Search for the cell housing the specified text and yield its [X, Y] center coordinate. 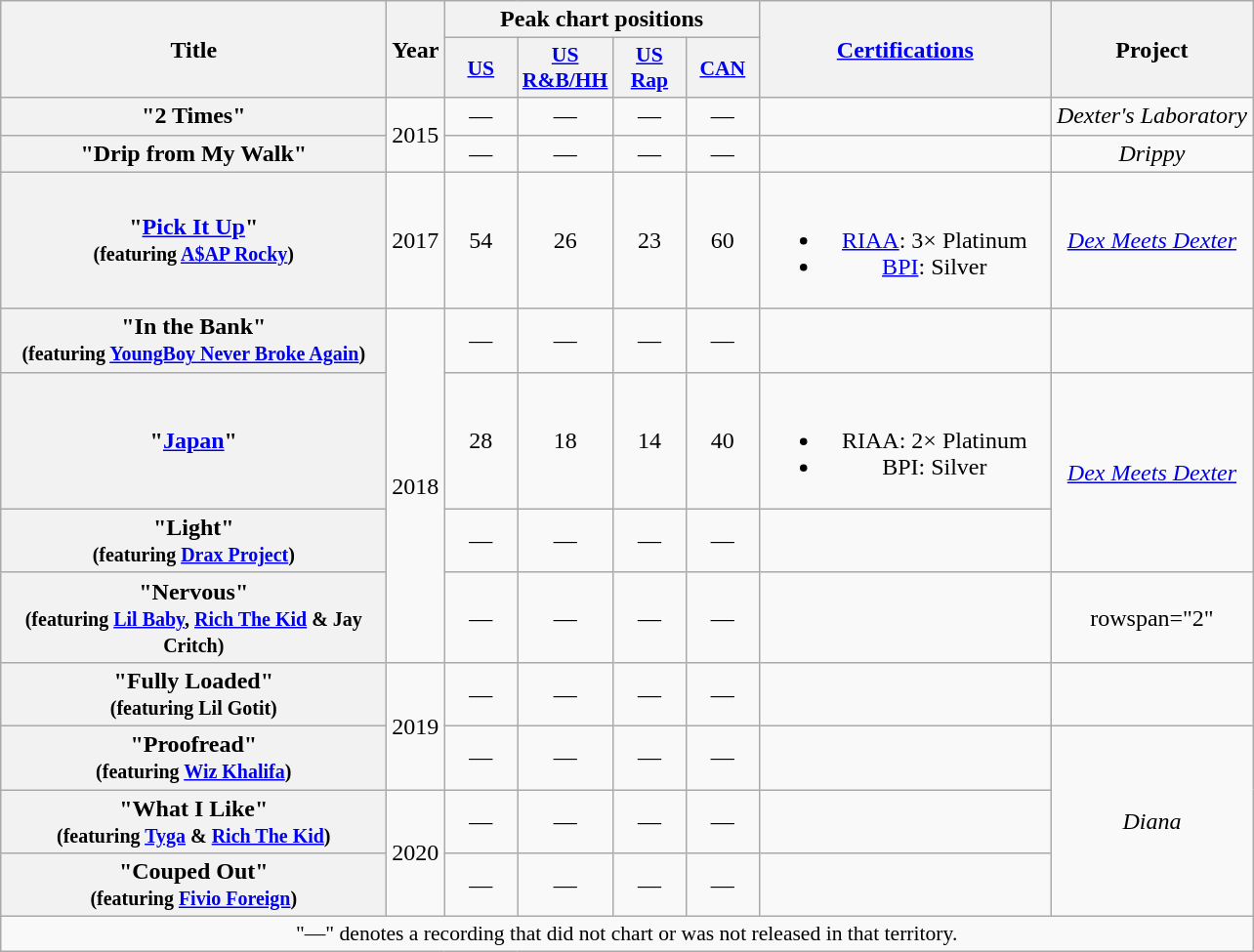
"In the Bank"(featuring YoungBoy Never Broke Again) [193, 340]
23 [648, 240]
2020 [416, 852]
Certifications [904, 49]
"Fully Loaded"(featuring Lil Gotit) [193, 693]
"Pick It Up"(featuring A$AP Rocky) [193, 240]
"Nervous"(featuring Lil Baby, Rich The Kid & Jay Critch) [193, 617]
26 [565, 240]
"—" denotes a recording that did not chart or was not released in that territory. [627, 934]
rowspan="2" [1151, 617]
2019 [416, 725]
54 [481, 240]
Year [416, 49]
US [481, 68]
2018 [416, 485]
"2 Times" [193, 116]
Title [193, 49]
RIAA: 3× PlatinumBPI: Silver [904, 240]
USRap [648, 68]
Dexter's Laboratory [1151, 116]
Project [1151, 49]
"Couped Out"(featuring Fivio Foreign) [193, 885]
"Proofread"(featuring Wiz Khalifa) [193, 758]
14 [648, 440]
USR&B/HH [565, 68]
Drippy [1151, 153]
"Light"(featuring Drax Project) [193, 541]
2017 [416, 240]
CAN [723, 68]
18 [565, 440]
RIAA: 2× PlatinumBPI: Silver [904, 440]
60 [723, 240]
"Drip from My Walk" [193, 153]
"What I Like"(featuring Tyga & Rich The Kid) [193, 820]
2015 [416, 135]
"Japan" [193, 440]
40 [723, 440]
28 [481, 440]
Diana [1151, 820]
Peak chart positions [602, 20]
